Detect which cell encompasses the target text, then output its [X, Y] center coordinate. 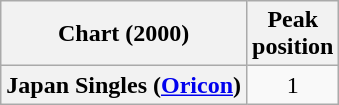
Japan Singles (Oricon) [124, 85]
Peakposition [293, 34]
Chart (2000) [124, 34]
1 [293, 85]
